Scan for the cell matching the given text and deliver its (X, Y) coordinate at center. 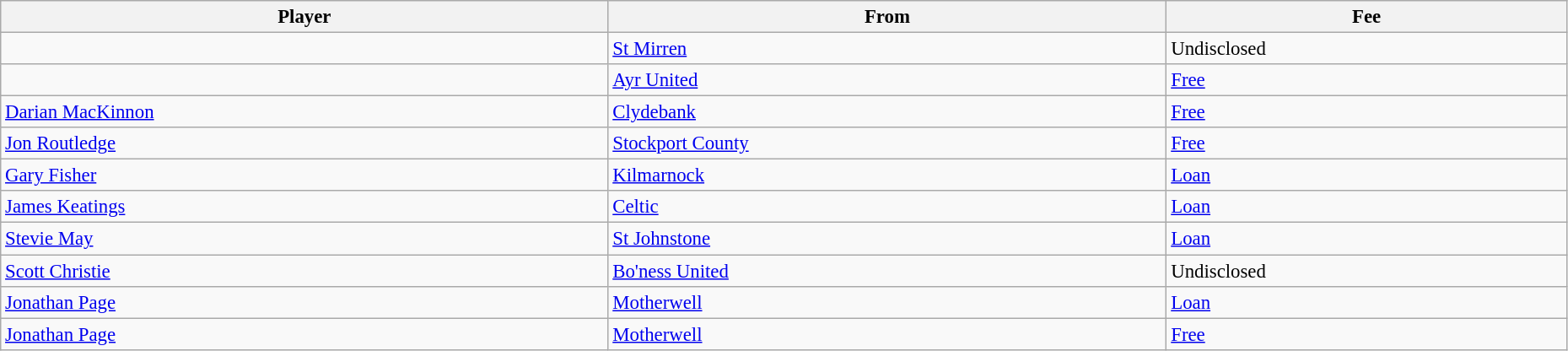
Darian MacKinnon (304, 112)
Stockport County (887, 143)
Player (304, 17)
Jon Routledge (304, 143)
St Mirren (887, 49)
Ayr United (887, 80)
Stevie May (304, 239)
Scott Christie (304, 271)
From (887, 17)
Bo'ness United (887, 271)
St Johnstone (887, 239)
Gary Fisher (304, 175)
Kilmarnock (887, 175)
Fee (1366, 17)
James Keatings (304, 207)
Clydebank (887, 112)
Celtic (887, 207)
